For the text-containing cell, return its midpoint in (x, y) coordinate format. 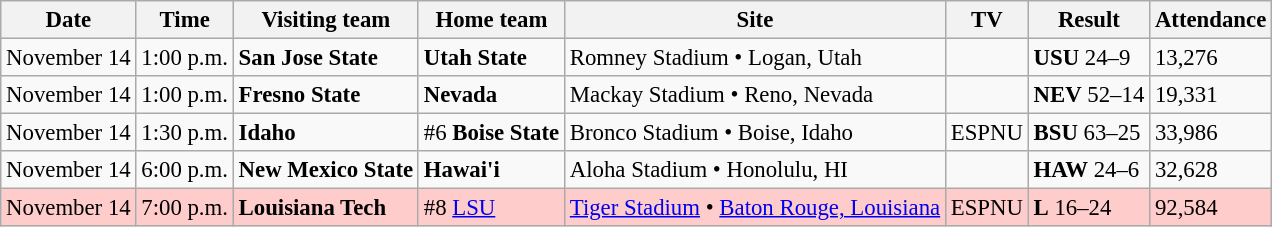
#8 LSU (491, 208)
USU 24–9 (1088, 58)
Fresno State (326, 95)
TV (986, 20)
Bronco Stadium • Boise, Idaho (754, 133)
Site (754, 20)
Louisiana Tech (326, 208)
Aloha Stadium • Honolulu, HI (754, 170)
BSU 63–25 (1088, 133)
New Mexico State (326, 170)
NEV 52–14 (1088, 95)
Result (1088, 20)
7:00 p.m. (184, 208)
1:30 p.m. (184, 133)
HAW 24–6 (1088, 170)
Attendance (1211, 20)
32,628 (1211, 170)
6:00 p.m. (184, 170)
Idaho (326, 133)
19,331 (1211, 95)
Nevada (491, 95)
92,584 (1211, 208)
Romney Stadium • Logan, Utah (754, 58)
13,276 (1211, 58)
Hawai'i (491, 170)
Time (184, 20)
Mackay Stadium • Reno, Nevada (754, 95)
L 16–24 (1088, 208)
Visiting team (326, 20)
Utah State (491, 58)
Home team (491, 20)
San Jose State (326, 58)
33,986 (1211, 133)
#6 Boise State (491, 133)
Tiger Stadium • Baton Rouge, Louisiana (754, 208)
Date (68, 20)
